Determine the (x, y) coordinate at the center of the cell enclosing the given text.  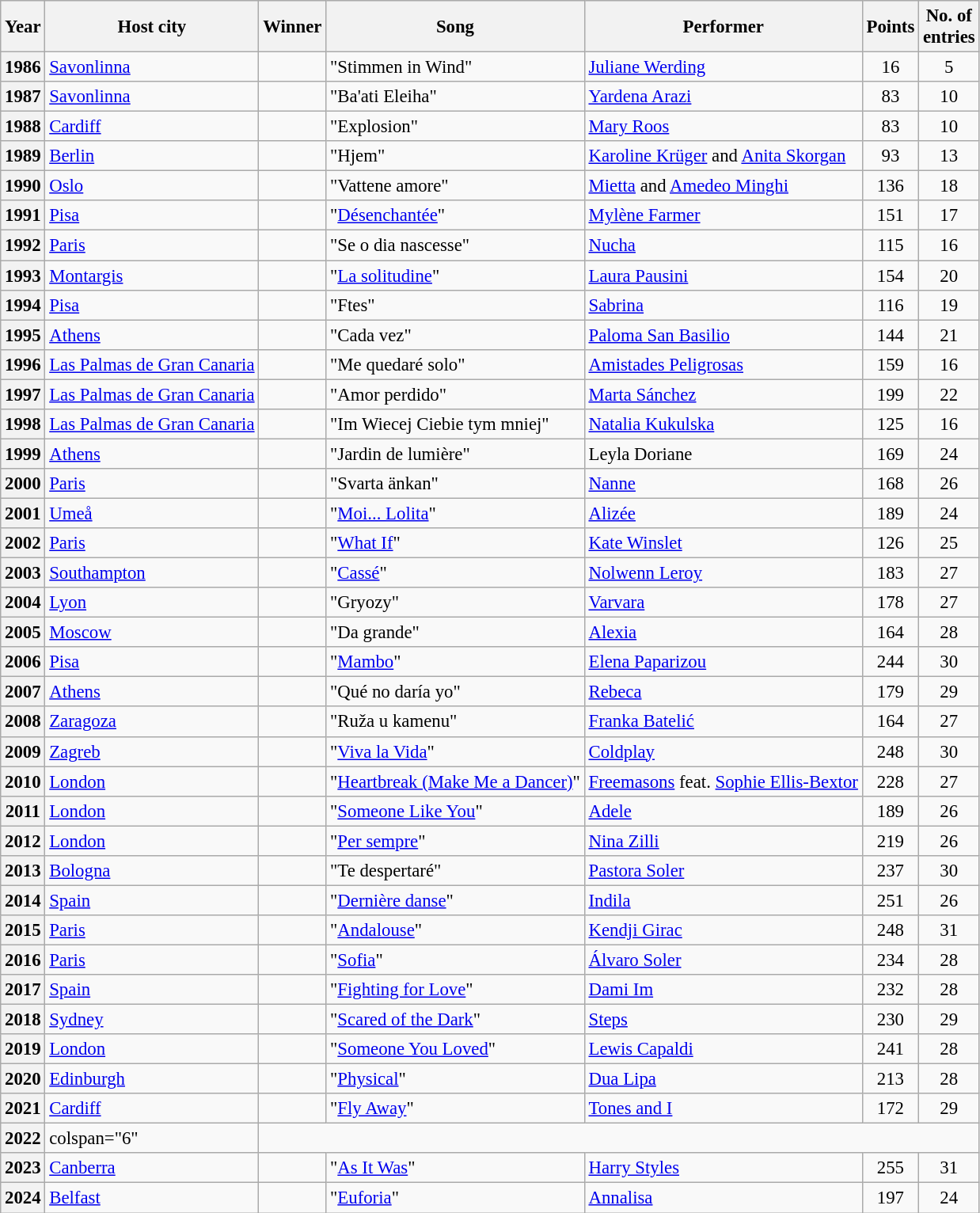
234 (890, 960)
"Désenchantée" (455, 216)
"Stimmen in Wind" (455, 67)
1987 (23, 97)
1986 (23, 67)
230 (890, 1020)
Amistades Peligrosas (724, 364)
Juliane Werding (724, 67)
Points (890, 27)
169 (890, 454)
2000 (23, 484)
"Svarta änkan" (455, 484)
Adele (724, 811)
Annalisa (724, 1198)
"Gryozy" (455, 603)
Year (23, 27)
20 (949, 276)
Host city (152, 27)
Álvaro Soler (724, 960)
Harry Styles (724, 1168)
"Cada vez" (455, 335)
183 (890, 573)
18 (949, 186)
1991 (23, 216)
2020 (23, 1079)
"Me quedaré solo" (455, 364)
244 (890, 662)
2011 (23, 811)
"Se o dia nascesse" (455, 245)
"Te despertaré" (455, 871)
Mietta and Amedeo Minghi (724, 186)
"Explosion" (455, 127)
2004 (23, 603)
"Per sempre" (455, 841)
"What If" (455, 543)
19 (949, 305)
Sydney (152, 1020)
1989 (23, 156)
93 (890, 156)
"As It Was" (455, 1168)
"Amor perdido" (455, 394)
2001 (23, 513)
Lewis Capaldi (724, 1049)
Sabrina (724, 305)
2022 (23, 1139)
Umeå (152, 513)
25 (949, 543)
"Cassé" (455, 573)
Song (455, 27)
251 (890, 900)
232 (890, 990)
1999 (23, 454)
172 (890, 1108)
126 (890, 543)
2007 (23, 692)
116 (890, 305)
Oslo (152, 186)
Nanne (724, 484)
"Andalouse" (455, 930)
Bologna (152, 871)
"Someone You Loved" (455, 1049)
Kendji Girac (724, 930)
Mary Roos (724, 127)
Elena Paparizou (724, 662)
Southampton (152, 573)
"Euforia" (455, 1198)
Varvara (724, 603)
Kate Winslet (724, 543)
"Moi... Lolita" (455, 513)
Laura Pausini (724, 276)
Nolwenn Leroy (724, 573)
Freemasons feat. Sophie Ellis-Bextor (724, 781)
2010 (23, 781)
179 (890, 692)
2017 (23, 990)
"Hjem" (455, 156)
2019 (23, 1049)
"Jardin de lumière" (455, 454)
Alexia (724, 633)
1995 (23, 335)
No. ofentries (949, 27)
5 (949, 67)
125 (890, 424)
Dua Lipa (724, 1079)
13 (949, 156)
colspan="6" (152, 1139)
Zagreb (152, 751)
Pastora Soler (724, 871)
Winner (293, 27)
2009 (23, 751)
Zaragoza (152, 722)
241 (890, 1049)
"Viva la Vida" (455, 751)
2021 (23, 1108)
1997 (23, 394)
Natalia Kukulska (724, 424)
Nucha (724, 245)
Nina Zilli (724, 841)
2013 (23, 871)
Montargis (152, 276)
2005 (23, 633)
2024 (23, 1198)
1998 (23, 424)
2008 (23, 722)
1992 (23, 245)
Tones and I (724, 1108)
Canberra (152, 1168)
"Dernière danse" (455, 900)
"Physical" (455, 1079)
197 (890, 1198)
Performer (724, 27)
"Da grande" (455, 633)
2012 (23, 841)
Rebeca (724, 692)
2006 (23, 662)
"Someone Like You" (455, 811)
"Ruža u kamenu" (455, 722)
Moscow (152, 633)
1988 (23, 127)
"La solitudine" (455, 276)
"Qué no daría yo" (455, 692)
Leyla Doriane (724, 454)
"Heartbreak (Make Me a Dancer)" (455, 781)
228 (890, 781)
2014 (23, 900)
2015 (23, 930)
168 (890, 484)
151 (890, 216)
"Sofia" (455, 960)
"Fighting for Love" (455, 990)
2002 (23, 543)
159 (890, 364)
2023 (23, 1168)
144 (890, 335)
Coldplay (724, 751)
136 (890, 186)
"Mambo" (455, 662)
154 (890, 276)
213 (890, 1079)
115 (890, 245)
2016 (23, 960)
219 (890, 841)
Steps (724, 1020)
2018 (23, 1020)
Berlin (152, 156)
Paloma San Basilio (724, 335)
Dami Im (724, 990)
Alizée (724, 513)
22 (949, 394)
"Ba'ati Eleiha" (455, 97)
178 (890, 603)
1990 (23, 186)
"Vattene amore" (455, 186)
"Scared of the Dark" (455, 1020)
Indila (724, 900)
Mylène Farmer (724, 216)
Lyon (152, 603)
Edinburgh (152, 1079)
1994 (23, 305)
237 (890, 871)
"Im Wiecej Ciebie tym mniej" (455, 424)
Karoline Krüger and Anita Skorgan (724, 156)
1996 (23, 364)
1993 (23, 276)
"Fly Away" (455, 1108)
2003 (23, 573)
21 (949, 335)
255 (890, 1168)
"Ftes" (455, 305)
Franka Batelić (724, 722)
Belfast (152, 1198)
Yardena Arazi (724, 97)
199 (890, 394)
17 (949, 216)
Marta Sánchez (724, 394)
